Scan for the cell matching the given text and deliver its [X, Y] coordinate at center. 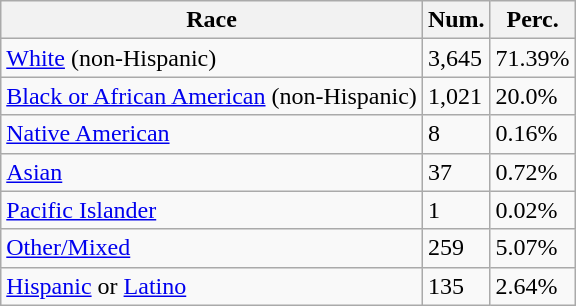
2.64% [532, 286]
Black or African American (non-Hispanic) [212, 96]
135 [456, 286]
0.72% [532, 172]
Asian [212, 172]
Perc. [532, 20]
8 [456, 134]
Hispanic or Latino [212, 286]
20.0% [532, 96]
1,021 [456, 96]
Pacific Islander [212, 210]
3,645 [456, 58]
71.39% [532, 58]
259 [456, 248]
Other/Mixed [212, 248]
Race [212, 20]
Num. [456, 20]
1 [456, 210]
37 [456, 172]
White (non-Hispanic) [212, 58]
Native American [212, 134]
0.02% [532, 210]
5.07% [532, 248]
0.16% [532, 134]
